Provide the [X, Y] coordinate of the cell's center where the given text is located.  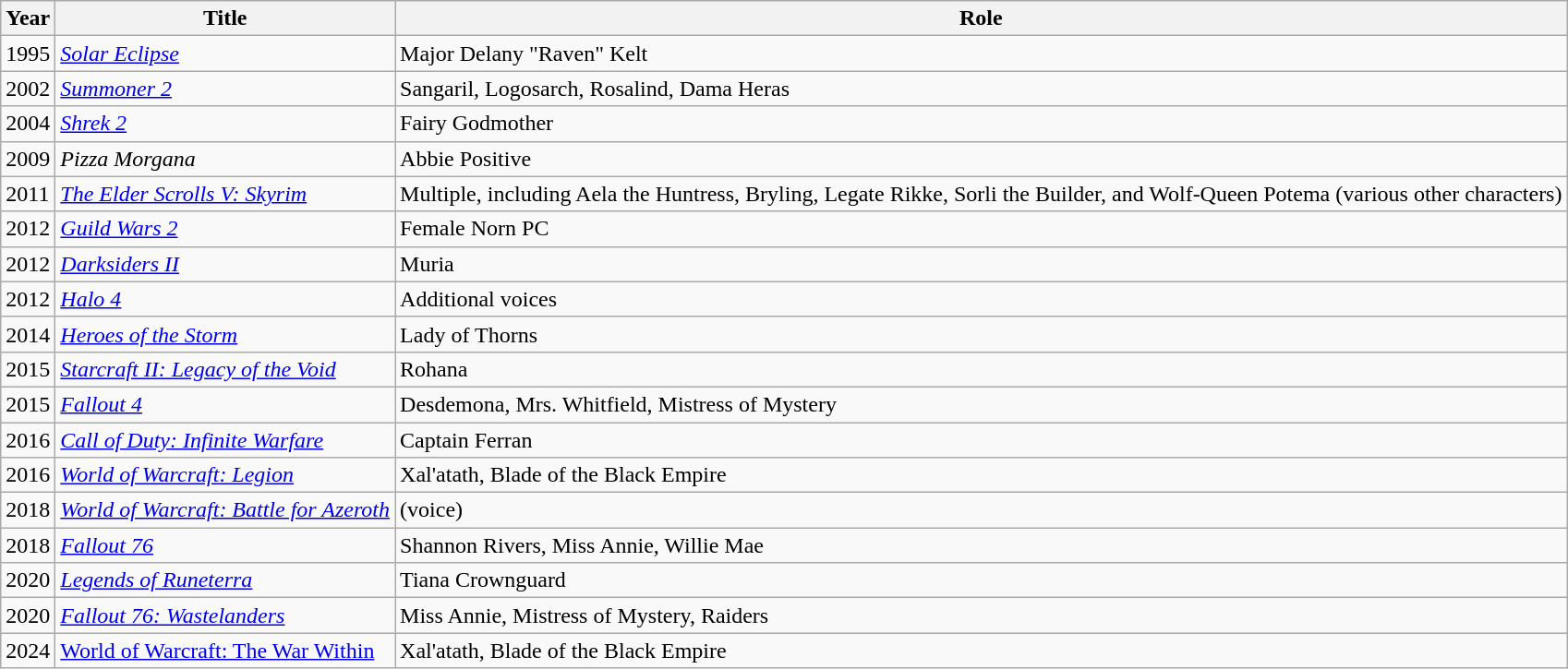
Major Delany "Raven" Kelt [981, 54]
Pizza Morgana [225, 159]
2014 [28, 334]
Shrek 2 [225, 124]
Fallout 4 [225, 404]
World of Warcraft: Battle for Azeroth [225, 510]
Miss Annie, Mistress of Mystery, Raiders [981, 615]
Multiple, including Aela the Huntress, Bryling, Legate Rikke, Sorli the Builder, and Wolf-Queen Potema (various other characters) [981, 194]
World of Warcraft: The War Within [225, 651]
Call of Duty: Infinite Warfare [225, 440]
1995 [28, 54]
Fallout 76: Wastelanders [225, 615]
(voice) [981, 510]
The Elder Scrolls V: Skyrim [225, 194]
2004 [28, 124]
Title [225, 18]
Legends of Runeterra [225, 580]
Fallout 76 [225, 545]
Additional voices [981, 299]
Desdemona, Mrs. Whitfield, Mistress of Mystery [981, 404]
World of Warcraft: Legion [225, 475]
Female Norn PC [981, 229]
Summoner 2 [225, 89]
Tiana Crownguard [981, 580]
Role [981, 18]
Heroes of the Storm [225, 334]
Starcraft II: Legacy of the Void [225, 369]
Sangaril, Logosarch, Rosalind, Dama Heras [981, 89]
Muria [981, 264]
2011 [28, 194]
Year [28, 18]
Abbie Positive [981, 159]
Halo 4 [225, 299]
2009 [28, 159]
2002 [28, 89]
Captain Ferran [981, 440]
Rohana [981, 369]
Shannon Rivers, Miss Annie, Willie Mae [981, 545]
Lady of Thorns [981, 334]
Solar Eclipse [225, 54]
Fairy Godmother [981, 124]
2024 [28, 651]
Guild Wars 2 [225, 229]
Darksiders II [225, 264]
